Return the (x, y) coordinate for the center point of the cell that contains the specified text.  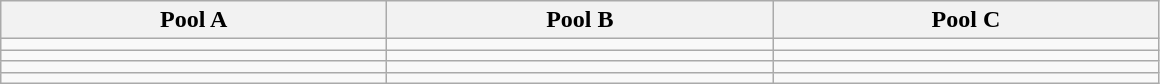
Pool C (966, 20)
Pool B (580, 20)
Pool A (194, 20)
